Locate the cell with the specified text and output its (X, Y) center coordinate. 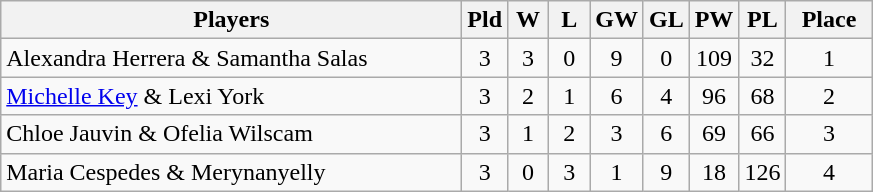
Maria Cespedes & Merynanyelly (232, 172)
L (570, 20)
32 (762, 58)
Alexandra Herrera & Samantha Salas (232, 58)
68 (762, 96)
PW (714, 20)
96 (714, 96)
126 (762, 172)
109 (714, 58)
18 (714, 172)
PL (762, 20)
Michelle Key & Lexi York (232, 96)
Place (829, 20)
69 (714, 134)
GL (666, 20)
66 (762, 134)
Players (232, 20)
Chloe Jauvin & Ofelia Wilscam (232, 134)
Pld (485, 20)
GW (617, 20)
W (528, 20)
